Capture the cell that displays the provided text and extract its (x, y) central coordinate. 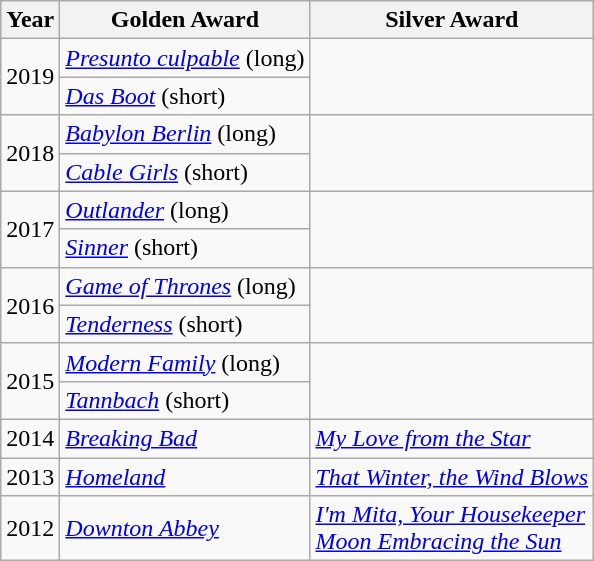
2016 (30, 305)
Downton Abbey (185, 528)
Tannbach (short) (185, 400)
My Love from the Star (452, 438)
2014 (30, 438)
Homeland (185, 477)
2015 (30, 381)
Game of Thrones (long) (185, 286)
Tenderness (short) (185, 324)
That Winter, the Wind Blows (452, 477)
2013 (30, 477)
I'm Mita, Your Housekeeper Moon Embracing the Sun (452, 528)
Golden Award (185, 20)
Babylon Berlin (long) (185, 134)
Sinner (short) (185, 248)
Modern Family (long) (185, 362)
Year (30, 20)
2019 (30, 77)
2012 (30, 528)
Presunto culpable (long) (185, 58)
Outlander (long) (185, 210)
Das Boot (short) (185, 96)
2017 (30, 229)
Breaking Bad (185, 438)
Cable Girls (short) (185, 172)
2018 (30, 153)
Silver Award (452, 20)
